Provide the [x, y] coordinate of the cell's center where the given text is located.  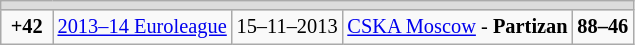
CSKA Moscow - Partizan [457, 27]
88–46 [602, 27]
15–11–2013 [288, 27]
+42 [27, 27]
2013–14 Euroleague [142, 27]
